Output the [x, y] coordinate of the center of the cell containing the given text.  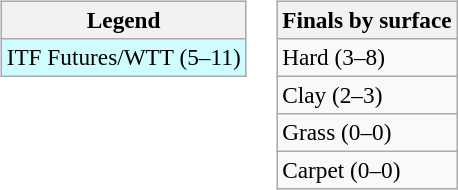
Hard (3–8) [367, 57]
Grass (0–0) [367, 133]
Clay (2–3) [367, 95]
Legend [124, 20]
Finals by surface [367, 20]
ITF Futures/WTT (5–11) [124, 57]
Carpet (0–0) [367, 171]
